Determine the (X, Y) coordinate at the center of the cell enclosing the given text.  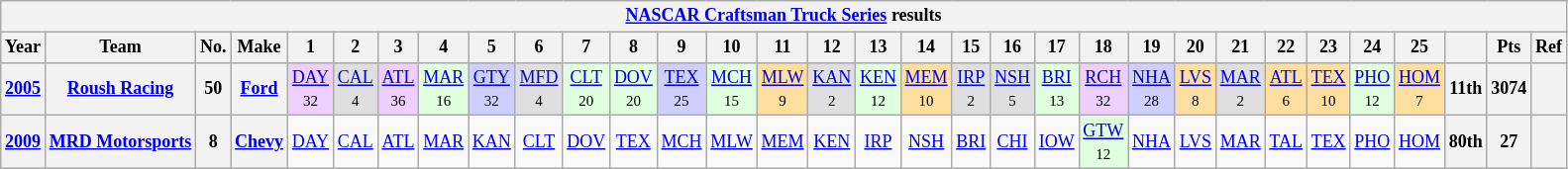
KEN (832, 142)
MCH15 (731, 89)
KAN (491, 142)
DOV20 (634, 89)
ATL36 (398, 89)
Ford (260, 89)
21 (1240, 47)
2005 (24, 89)
23 (1328, 47)
DOV (586, 142)
3 (398, 47)
Chevy (260, 142)
TEX10 (1328, 89)
CAL (355, 142)
MLW (731, 142)
IRP (879, 142)
NHA (1152, 142)
10 (731, 47)
9 (681, 47)
GTY32 (491, 89)
11th (1466, 89)
CAL4 (355, 89)
RCH32 (1103, 89)
Roush Racing (120, 89)
18 (1103, 47)
6 (539, 47)
PHO12 (1373, 89)
14 (926, 47)
TAL (1286, 142)
MAR16 (444, 89)
15 (971, 47)
NSH5 (1012, 89)
TEX25 (681, 89)
Pts (1510, 47)
MEM10 (926, 89)
4 (444, 47)
MFD4 (539, 89)
BRI13 (1056, 89)
Make (260, 47)
NSH (926, 142)
Team (120, 47)
HOM (1420, 142)
CLT20 (586, 89)
16 (1012, 47)
27 (1510, 142)
DAY32 (310, 89)
IRP2 (971, 89)
BRI (971, 142)
LVS8 (1195, 89)
13 (879, 47)
1 (310, 47)
20 (1195, 47)
ATL6 (1286, 89)
80th (1466, 142)
CLT (539, 142)
11 (783, 47)
MRD Motorsports (120, 142)
25 (1420, 47)
DAY (310, 142)
Year (24, 47)
MCH (681, 142)
2009 (24, 142)
No. (214, 47)
HOM7 (1420, 89)
7 (586, 47)
17 (1056, 47)
Ref (1549, 47)
ATL (398, 142)
MEM (783, 142)
3074 (1510, 89)
KEN12 (879, 89)
50 (214, 89)
19 (1152, 47)
24 (1373, 47)
12 (832, 47)
LVS (1195, 142)
CHI (1012, 142)
NASCAR Craftsman Truck Series results (784, 16)
NHA28 (1152, 89)
IOW (1056, 142)
22 (1286, 47)
MAR2 (1240, 89)
5 (491, 47)
2 (355, 47)
KAN2 (832, 89)
MLW9 (783, 89)
GTW12 (1103, 142)
PHO (1373, 142)
